Locate the cell with the specified text and output its (X, Y) center coordinate. 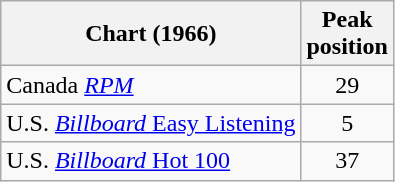
5 (347, 123)
Chart (1966) (151, 34)
29 (347, 85)
37 (347, 161)
U.S. Billboard Hot 100 (151, 161)
U.S. Billboard Easy Listening (151, 123)
Peakposition (347, 34)
Canada RPM (151, 85)
